Search for the cell housing the specified text and yield its [x, y] center coordinate. 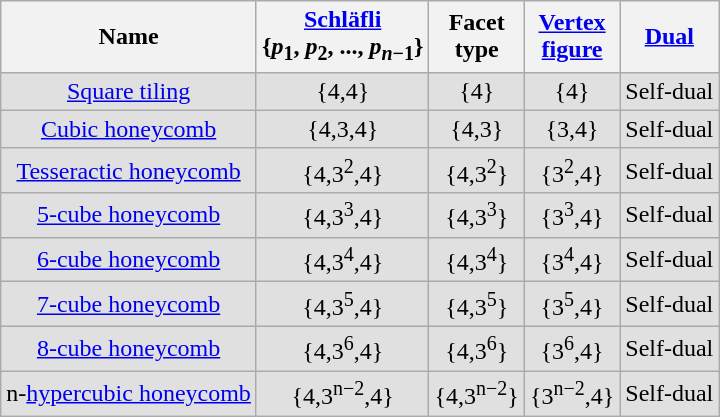
{4,36} [476, 348]
7-cube honeycomb [129, 304]
{4,3n−2,4} [342, 394]
Square tiling [129, 91]
{4,34} [476, 260]
{4,3} [476, 129]
{4,35} [476, 304]
{4,32,4} [342, 170]
{4,33,4} [342, 216]
{4,4} [342, 91]
{36,4} [572, 348]
Tesseractic honeycomb [129, 170]
{34,4} [572, 260]
Name [129, 36]
Facettype [476, 36]
Cubic honeycomb [129, 129]
{32,4} [572, 170]
Vertexfigure [572, 36]
Schläfli{p1, p2, ..., pn−1} [342, 36]
{4,36,4} [342, 348]
{33,4} [572, 216]
8-cube honeycomb [129, 348]
{4,35,4} [342, 304]
{35,4} [572, 304]
{4,34,4} [342, 260]
{3n−2,4} [572, 394]
n-hypercubic honeycomb [129, 394]
{3,4} [572, 129]
{4,3,4} [342, 129]
{4,3n−2} [476, 394]
5-cube honeycomb [129, 216]
{4,33} [476, 216]
Dual [670, 36]
{4,32} [476, 170]
6-cube honeycomb [129, 260]
